Return the [x, y] coordinate for the center point of the cell that contains the specified text.  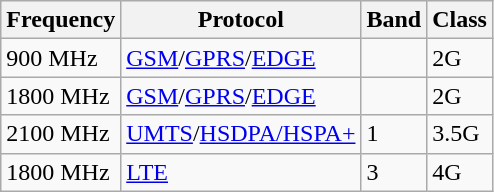
3 [394, 172]
Class [460, 20]
4G [460, 172]
2100 MHz [61, 134]
3.5G [460, 134]
LTE [241, 172]
Protocol [241, 20]
900 MHz [61, 58]
1 [394, 134]
Frequency [61, 20]
UMTS/HSDPA/HSPA+ [241, 134]
Band [394, 20]
